Find where the given text appears and provide that cell's center as [X, Y] coordinate. 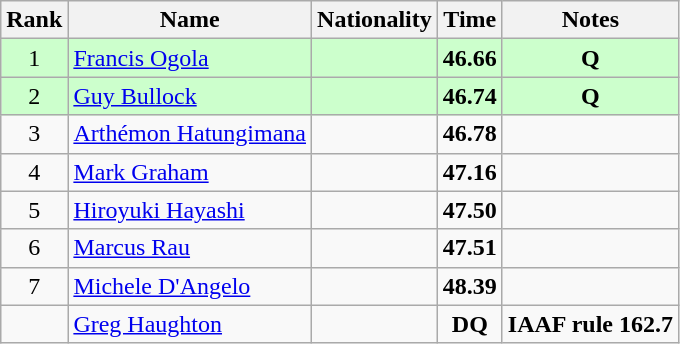
Guy Bullock [190, 96]
Name [190, 20]
6 [34, 248]
46.78 [470, 134]
3 [34, 134]
Greg Haughton [190, 324]
IAAF rule 162.7 [590, 324]
Time [470, 20]
Michele D'Angelo [190, 286]
Francis Ogola [190, 58]
47.51 [470, 248]
46.66 [470, 58]
7 [34, 286]
46.74 [470, 96]
4 [34, 172]
47.16 [470, 172]
Mark Graham [190, 172]
5 [34, 210]
1 [34, 58]
48.39 [470, 286]
Arthémon Hatungimana [190, 134]
Notes [590, 20]
DQ [470, 324]
2 [34, 96]
47.50 [470, 210]
Hiroyuki Hayashi [190, 210]
Marcus Rau [190, 248]
Nationality [375, 20]
Rank [34, 20]
